Provide the [x, y] coordinate of the cell's center where the given text is located.  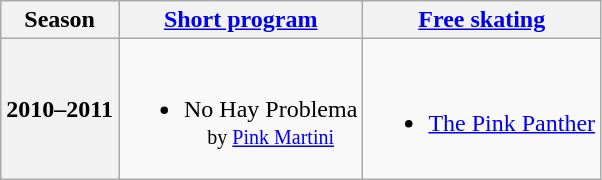
Short program [240, 20]
2010–2011 [60, 109]
No Hay Problema by Pink Martini [240, 109]
Season [60, 20]
Free skating [482, 20]
The Pink Panther [482, 109]
